Scan for the cell matching the given text and deliver its (X, Y) coordinate at center. 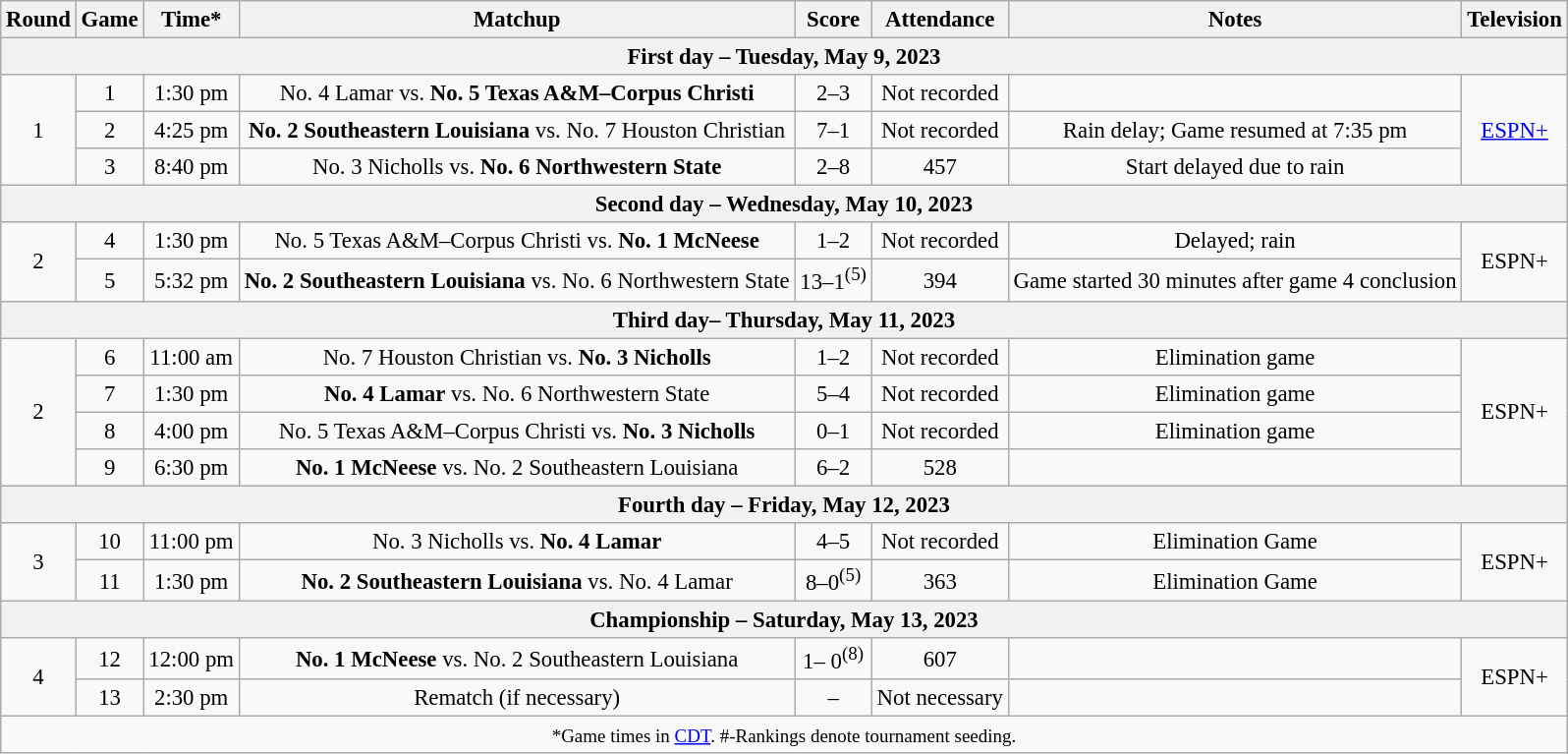
Round (38, 20)
11:00 am (191, 357)
Third day– Thursday, May 11, 2023 (784, 319)
– (833, 698)
Notes (1235, 20)
5:32 pm (191, 280)
No. 7 Houston Christian vs. No. 3 Nicholls (517, 357)
*Game times in CDT. #-Rankings denote tournament seeding. (784, 735)
5 (110, 280)
2:30 pm (191, 698)
Not necessary (939, 698)
First day – Tuesday, May 9, 2023 (784, 57)
2–8 (833, 167)
4:00 pm (191, 431)
No. 4 Lamar vs. No. 5 Texas A&M–Corpus Christi (517, 93)
11 (110, 580)
Television (1515, 20)
Matchup (517, 20)
2–3 (833, 93)
No. 5 Texas A&M–Corpus Christi vs. No. 1 McNeese (517, 241)
11:00 pm (191, 542)
5–4 (833, 393)
13 (110, 698)
6–2 (833, 468)
Time* (191, 20)
No. 2 Southeastern Louisiana vs. No. 6 Northwestern State (517, 280)
8–0(5) (833, 580)
1– 0(8) (833, 659)
9 (110, 468)
7–1 (833, 131)
Start delayed due to rain (1235, 167)
7 (110, 393)
Score (833, 20)
No. 4 Lamar vs. No. 6 Northwestern State (517, 393)
363 (939, 580)
No. 2 Southeastern Louisiana vs. No. 7 Houston Christian (517, 131)
457 (939, 167)
No. 3 Nicholls vs. No. 4 Lamar (517, 542)
No. 2 Southeastern Louisiana vs. No. 4 Lamar (517, 580)
Delayed; rain (1235, 241)
4:25 pm (191, 131)
4–5 (833, 542)
10 (110, 542)
Game (110, 20)
Game started 30 minutes after game 4 conclusion (1235, 280)
13–1(5) (833, 280)
8:40 pm (191, 167)
607 (939, 659)
394 (939, 280)
Rain delay; Game resumed at 7:35 pm (1235, 131)
Attendance (939, 20)
Fourth day – Friday, May 12, 2023 (784, 504)
No. 3 Nicholls vs. No. 6 Northwestern State (517, 167)
6 (110, 357)
Rematch (if necessary) (517, 698)
12:00 pm (191, 659)
12 (110, 659)
6:30 pm (191, 468)
528 (939, 468)
No. 5 Texas A&M–Corpus Christi vs. No. 3 Nicholls (517, 431)
0–1 (833, 431)
Championship – Saturday, May 13, 2023 (784, 620)
Second day – Wednesday, May 10, 2023 (784, 204)
8 (110, 431)
